Locate the cell with the specified text and output its (x, y) center coordinate. 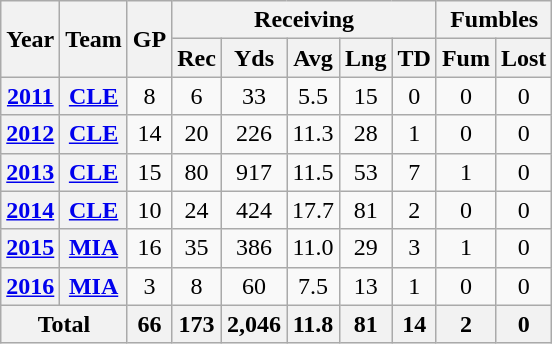
173 (197, 324)
GP (149, 39)
60 (254, 286)
917 (254, 172)
2,046 (254, 324)
2016 (30, 286)
35 (197, 248)
11.5 (312, 172)
Lng (366, 58)
Team (94, 39)
13 (366, 286)
66 (149, 324)
5.5 (312, 96)
11.8 (312, 324)
11.0 (312, 248)
53 (366, 172)
16 (149, 248)
11.3 (312, 134)
2011 (30, 96)
24 (197, 210)
Fumbles (494, 20)
7.5 (312, 286)
Yds (254, 58)
Avg (312, 58)
29 (366, 248)
Lost (523, 58)
28 (366, 134)
Rec (197, 58)
20 (197, 134)
TD (414, 58)
7 (414, 172)
80 (197, 172)
2014 (30, 210)
Total (64, 324)
6 (197, 96)
17.7 (312, 210)
424 (254, 210)
2013 (30, 172)
10 (149, 210)
2012 (30, 134)
Year (30, 39)
386 (254, 248)
Fum (466, 58)
2015 (30, 248)
33 (254, 96)
Receiving (304, 20)
226 (254, 134)
